Scan for the cell matching the given text and deliver its (x, y) coordinate at center. 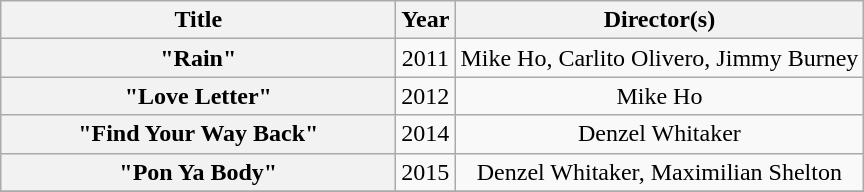
Title (198, 20)
Mike Ho, Carlito Olivero, Jimmy Burney (660, 58)
"Rain" (198, 58)
Year (426, 20)
2014 (426, 134)
Denzel Whitaker (660, 134)
Mike Ho (660, 96)
2012 (426, 96)
2011 (426, 58)
"Find Your Way Back" (198, 134)
Director(s) (660, 20)
"Love Letter" (198, 96)
"Pon Ya Body" (198, 172)
2015 (426, 172)
Denzel Whitaker, Maximilian Shelton (660, 172)
